Locate the cell with the specified text and output its [X, Y] center coordinate. 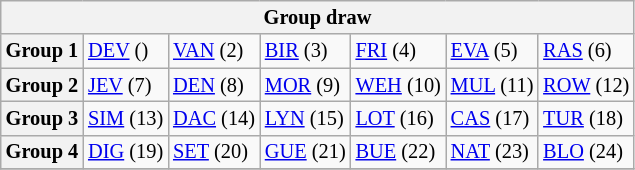
TUR (18) [586, 118]
BUE (22) [398, 152]
BIR (3) [306, 51]
SET (20) [214, 152]
JEV (7) [126, 85]
WEH (10) [398, 85]
DEV () [126, 51]
NAT (23) [492, 152]
Group 3 [42, 118]
EVA (5) [492, 51]
BLO (24) [586, 152]
VAN (2) [214, 51]
DAC (14) [214, 118]
Group 4 [42, 152]
ROW (12) [586, 85]
Group 2 [42, 85]
LYN (15) [306, 118]
Group draw [318, 17]
MUL (11) [492, 85]
SIM (13) [126, 118]
RAS (6) [586, 51]
Group 1 [42, 51]
DIG (19) [126, 152]
MOR (9) [306, 85]
CAS (17) [492, 118]
FRI (4) [398, 51]
GUE (21) [306, 152]
LOT (16) [398, 118]
DEN (8) [214, 85]
